Capture the cell that displays the provided text and extract its (X, Y) central coordinate. 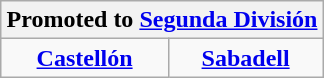
Sabadell (246, 58)
Promoted to Segunda División (162, 20)
Castellón (84, 58)
